Return the [X, Y] coordinate for the center point of the cell that contains the specified text.  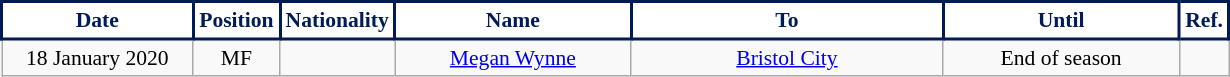
Ref. [1204, 20]
Until [1062, 20]
Position [236, 20]
End of season [1062, 57]
Date [98, 20]
Megan Wynne [514, 57]
Bristol City [787, 57]
Nationality [338, 20]
To [787, 20]
18 January 2020 [98, 57]
Name [514, 20]
MF [236, 57]
